Return the (x, y) coordinate for the center point of the cell that contains the specified text.  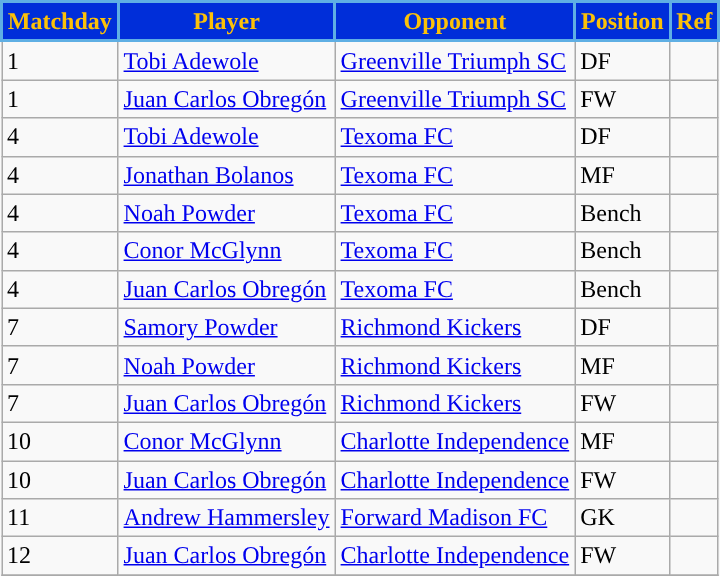
Position (622, 22)
Samory Powder (226, 327)
Forward Madison FC (455, 518)
Player (226, 22)
12 (60, 556)
11 (60, 518)
Ref (694, 22)
Jonathan Bolanos (226, 175)
Andrew Hammersley (226, 518)
Opponent (455, 22)
GK (622, 518)
Matchday (60, 22)
